Detect which cell encompasses the target text, then output its (X, Y) center coordinate. 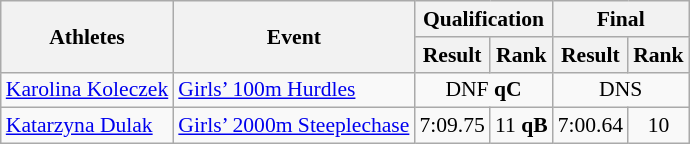
7:00.64 (590, 126)
Qualification (483, 19)
DNS (621, 90)
Girls’ 100m Hurdles (294, 90)
Event (294, 36)
Girls’ 2000m Steeplechase (294, 126)
DNF qC (483, 90)
10 (658, 126)
Katarzyna Dulak (88, 126)
Athletes (88, 36)
Final (621, 19)
7:09.75 (452, 126)
11 qB (522, 126)
Karolina Koleczek (88, 90)
